Scan for the cell matching the given text and deliver its [x, y] coordinate at center. 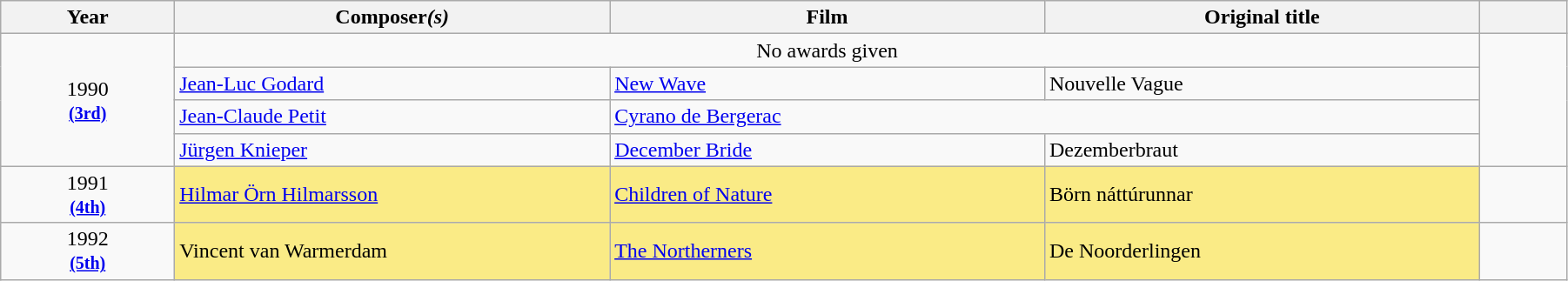
1991(4th) [88, 195]
Vincent van Warmerdam [392, 251]
The Northerners [828, 251]
Composer(s) [392, 17]
Jürgen Knieper [392, 150]
Jean-Luc Godard [392, 84]
Film [828, 17]
Children of Nature [828, 195]
Börn náttúrunnar [1262, 195]
Original title [1262, 17]
Hilmar Örn Hilmarsson [392, 195]
New Wave [828, 84]
1990(3rd) [88, 100]
Jean-Claude Petit [392, 117]
1992(5th) [88, 251]
Dezemberbraut [1262, 150]
No awards given [828, 50]
Cyrano de Bergerac [1045, 117]
De Noorderlingen [1262, 251]
Year [88, 17]
Nouvelle Vague [1262, 84]
December Bride [828, 150]
